Return [X, Y] of the center of cell containing provided text 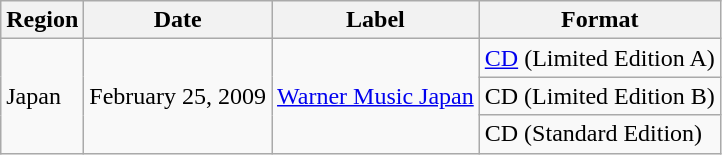
Region [42, 20]
Format [600, 20]
Warner Music Japan [376, 96]
CD (Limited Edition A) [600, 58]
CD (Limited Edition B) [600, 96]
Label [376, 20]
Japan [42, 96]
February 25, 2009 [178, 96]
Date [178, 20]
CD (Standard Edition) [600, 134]
